Extract the (X, Y) coordinate from the center of the cell holding the provided text.  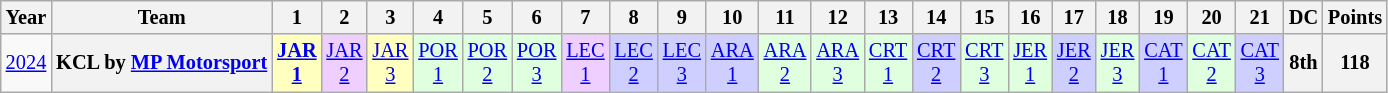
9 (682, 17)
JER1 (1030, 63)
20 (1211, 17)
6 (536, 17)
1 (296, 17)
3 (390, 17)
JAR2 (344, 63)
POR1 (438, 63)
Points (1355, 17)
8th (1304, 63)
POR3 (536, 63)
Team (162, 17)
4 (438, 17)
DC (1304, 17)
2 (344, 17)
CRT3 (984, 63)
KCL by MP Motorsport (162, 63)
14 (936, 17)
POR2 (488, 63)
ARA1 (732, 63)
LEC2 (634, 63)
12 (838, 17)
JER3 (1118, 63)
2024 (26, 63)
CRT1 (888, 63)
10 (732, 17)
17 (1074, 17)
LEC3 (682, 63)
ARA2 (786, 63)
CRT2 (936, 63)
8 (634, 17)
CAT1 (1163, 63)
CAT2 (1211, 63)
JAR1 (296, 63)
15 (984, 17)
5 (488, 17)
16 (1030, 17)
CAT3 (1260, 63)
18 (1118, 17)
ARA3 (838, 63)
Year (26, 17)
13 (888, 17)
19 (1163, 17)
21 (1260, 17)
JAR3 (390, 63)
7 (585, 17)
118 (1355, 63)
LEC1 (585, 63)
11 (786, 17)
JER2 (1074, 63)
